Return the (X, Y) coordinate for the center point of the cell that contains the specified text.  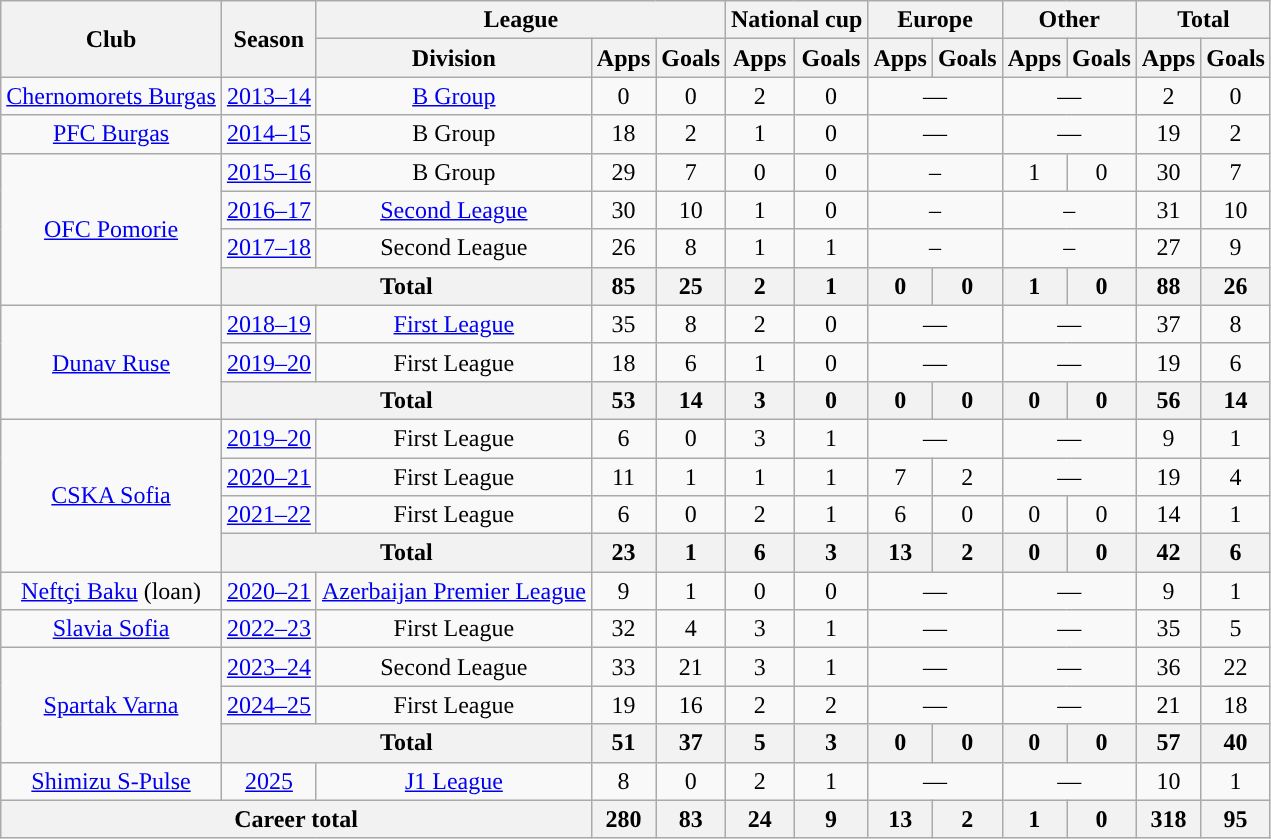
83 (691, 819)
Chernomorets Burgas (112, 96)
88 (1168, 286)
85 (623, 286)
2023–24 (268, 667)
2016–17 (268, 210)
Career total (296, 819)
2015–16 (268, 172)
2017–18 (268, 248)
Other (1069, 20)
Azerbaijan Premier League (454, 591)
Season (268, 39)
27 (1168, 248)
2021–22 (268, 515)
23 (623, 553)
33 (623, 667)
Slavia Sofia (112, 629)
PFC Burgas (112, 134)
League (520, 20)
36 (1168, 667)
2022–23 (268, 629)
29 (623, 172)
25 (691, 286)
2014–15 (268, 134)
24 (760, 819)
Spartak Varna (112, 705)
40 (1236, 743)
Club (112, 39)
51 (623, 743)
53 (623, 400)
National cup (797, 20)
OFC Pomorie (112, 229)
Division (454, 58)
57 (1168, 743)
56 (1168, 400)
22 (1236, 667)
32 (623, 629)
318 (1168, 819)
J1 League (454, 781)
11 (623, 477)
31 (1168, 210)
16 (691, 705)
2018–19 (268, 324)
2025 (268, 781)
CSKA Sofia (112, 495)
42 (1168, 553)
Dunav Ruse (112, 362)
Neftçi Baku (loan) (112, 591)
2024–25 (268, 705)
2013–14 (268, 96)
Shimizu S-Pulse (112, 781)
95 (1236, 819)
Europe (935, 20)
280 (623, 819)
